Find where the given text appears and provide that cell's center as (X, Y) coordinate. 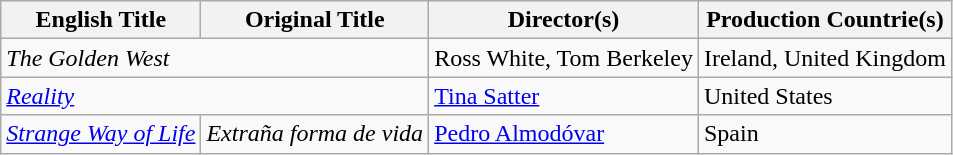
United States (824, 96)
English Title (101, 20)
Extraña forma de vida (315, 134)
Production Countrie(s) (824, 20)
Original Title (315, 20)
The Golden West (215, 58)
Ross White, Tom Berkeley (564, 58)
Director(s) (564, 20)
Spain (824, 134)
Strange Way of Life (101, 134)
Ireland, United Kingdom (824, 58)
Tina Satter (564, 96)
Pedro Almodóvar (564, 134)
Reality (215, 96)
